Scan for the cell matching the given text and deliver its [x, y] coordinate at center. 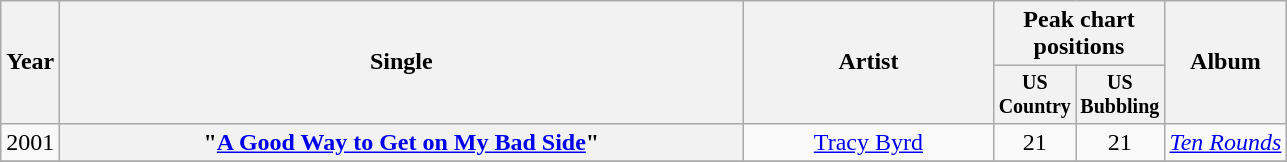
Album [1226, 62]
US Country [1035, 94]
"A Good Way to Get on My Bad Side" [402, 142]
US Bubbling [1120, 94]
Artist [868, 62]
Single [402, 62]
Peak chartpositions [1079, 34]
2001 [30, 142]
Tracy Byrd [868, 142]
Ten Rounds [1226, 142]
Year [30, 62]
